Identify which cell holds the provided text, then report its [x, y] central coordinate. 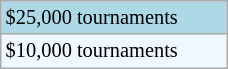
$25,000 tournaments [114, 17]
$10,000 tournaments [114, 51]
